For the text-containing cell, return its midpoint in (X, Y) coordinate format. 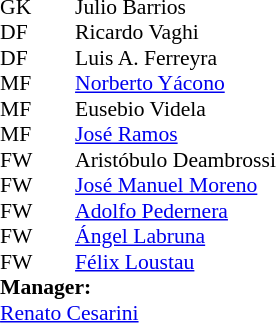
Norberto Yácono (176, 83)
Eusebio Videla (176, 109)
Luis A. Ferreyra (176, 58)
José Manuel Moreno (176, 185)
Adolfo Pedernera (176, 211)
Ricardo Vaghi (176, 33)
Félix Loustau (176, 262)
José Ramos (176, 135)
Manager: (138, 287)
Aristóbulo Deambrossi (176, 160)
Ángel Labruna (176, 237)
